Pinpoint the cell where the given text exists, returning its (X, Y) midpoint coordinate. 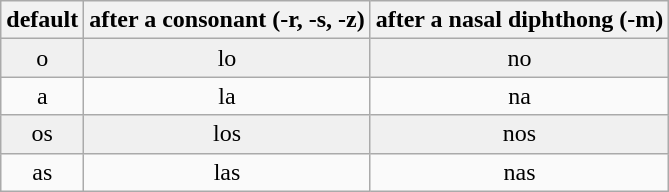
as (42, 172)
default (42, 20)
la (227, 96)
after a consonant (-r, -s, -z) (227, 20)
los (227, 134)
las (227, 172)
lo (227, 58)
no (520, 58)
os (42, 134)
nos (520, 134)
a (42, 96)
nas (520, 172)
na (520, 96)
o (42, 58)
after a nasal diphthong (-m) (520, 20)
